Output the [X, Y] coordinate of the center of the cell containing the given text.  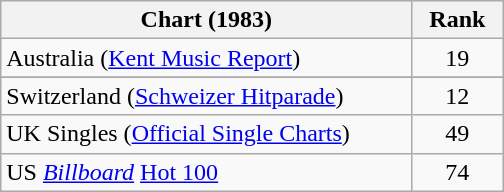
12 [458, 96]
Rank [458, 20]
19 [458, 58]
Australia (Kent Music Report) [206, 58]
Chart (1983) [206, 20]
UK Singles (Official Single Charts) [206, 134]
74 [458, 172]
US Billboard Hot 100 [206, 172]
49 [458, 134]
Switzerland (Schweizer Hitparade) [206, 96]
